Capture the cell that displays the provided text and extract its (X, Y) central coordinate. 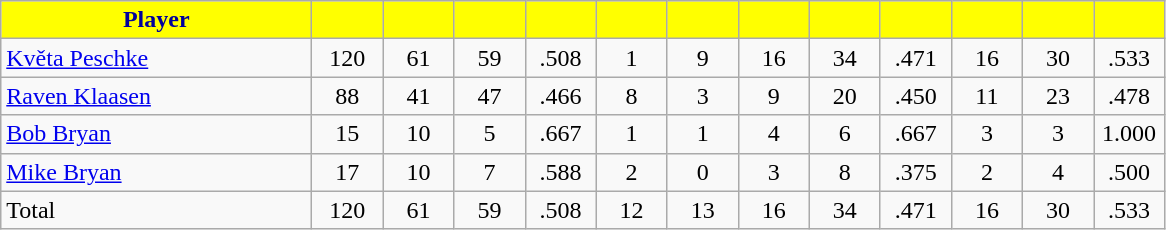
47 (490, 96)
.500 (1130, 172)
Player (156, 20)
Květa Peschke (156, 58)
Mike Bryan (156, 172)
17 (348, 172)
.588 (560, 172)
12 (632, 210)
20 (844, 96)
Raven Klaasen (156, 96)
0 (702, 172)
.466 (560, 96)
11 (986, 96)
1.000 (1130, 134)
23 (1058, 96)
5 (490, 134)
Total (156, 210)
Bob Bryan (156, 134)
7 (490, 172)
.450 (916, 96)
6 (844, 134)
88 (348, 96)
.478 (1130, 96)
15 (348, 134)
41 (418, 96)
13 (702, 210)
.375 (916, 172)
